For the text-containing cell, return its midpoint in [X, Y] coordinate format. 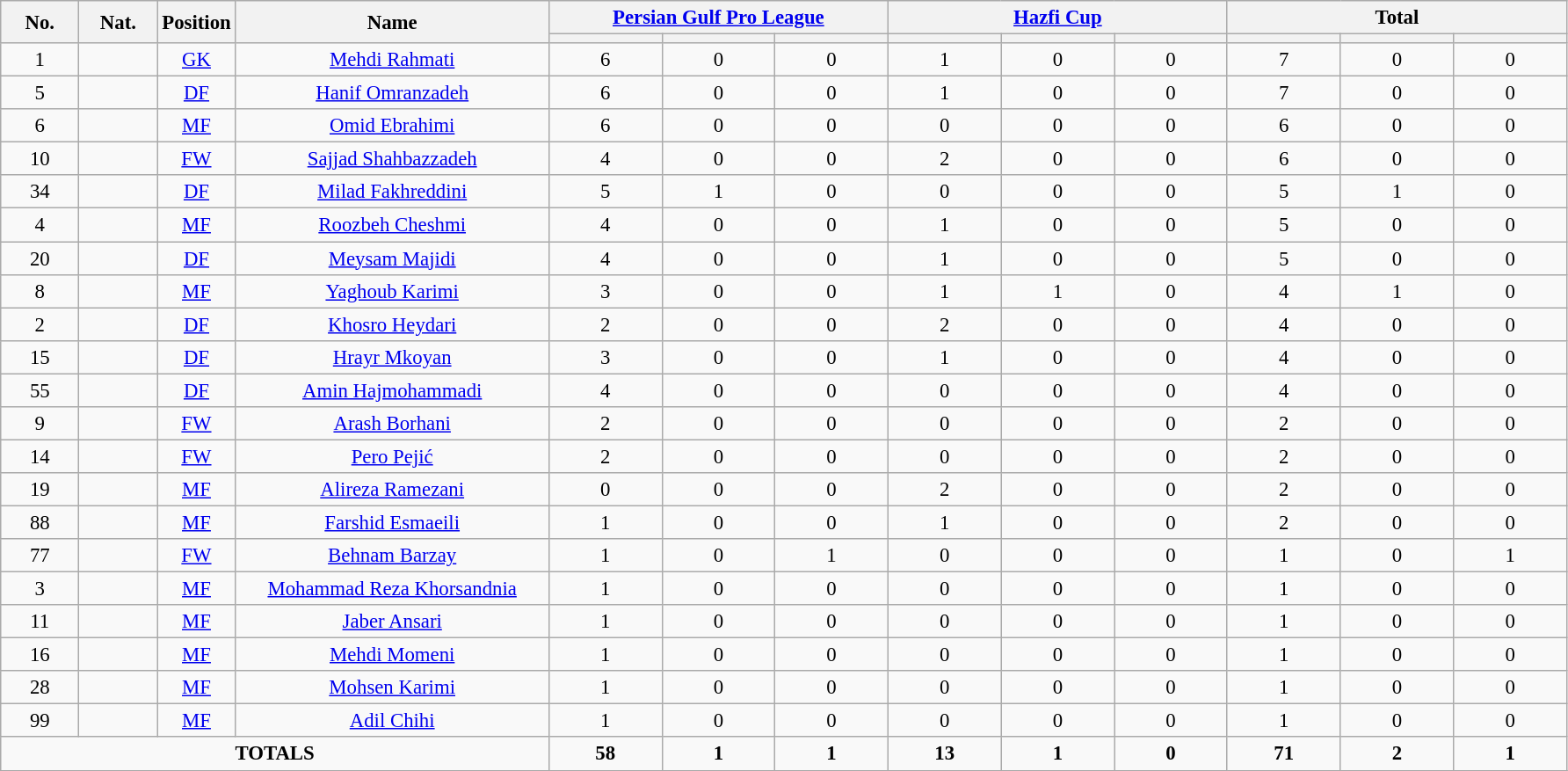
Jaber Ansari [392, 622]
Amin Hajmohammadi [392, 390]
No. [40, 22]
Hanif Omranzadeh [392, 93]
19 [40, 490]
Mohsen Karimi [392, 687]
Roozbeh Cheshmi [392, 225]
Farshid Esmaeili [392, 522]
Alireza Ramezani [392, 490]
Sajjad Shahbazzadeh [392, 159]
10 [40, 159]
77 [40, 556]
20 [40, 258]
Hazfi Cup [1057, 18]
58 [605, 754]
Mehdi Momeni [392, 655]
99 [40, 721]
9 [40, 424]
Nat. [118, 22]
16 [40, 655]
13 [944, 754]
88 [40, 522]
Persian Gulf Pro League [718, 18]
8 [40, 291]
Total [1397, 18]
Hrayr Mkoyan [392, 357]
Behnam Barzay [392, 556]
Position [197, 22]
14 [40, 456]
15 [40, 357]
Khosro Heydari [392, 324]
Name [392, 22]
Milad Fakhreddini [392, 193]
28 [40, 687]
Omid Ebrahimi [392, 126]
Meysam Majidi [392, 258]
34 [40, 193]
55 [40, 390]
Yaghoub Karimi [392, 291]
71 [1283, 754]
TOTALS [275, 754]
Mehdi Rahmati [392, 60]
Mohammad Reza Khorsandnia [392, 589]
Adil Chihi [392, 721]
GK [197, 60]
Pero Pejić [392, 456]
11 [40, 622]
Arash Borhani [392, 424]
